Search for the cell housing the specified text and yield its [x, y] center coordinate. 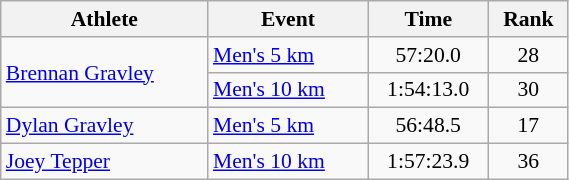
28 [528, 55]
36 [528, 162]
30 [528, 90]
57:20.0 [428, 55]
1:54:13.0 [428, 90]
17 [528, 126]
56:48.5 [428, 126]
Brennan Gravley [104, 72]
Rank [528, 19]
Joey Tepper [104, 162]
Dylan Gravley [104, 126]
Athlete [104, 19]
1:57:23.9 [428, 162]
Time [428, 19]
Event [288, 19]
